Scan for the cell matching the given text and deliver its [X, Y] coordinate at center. 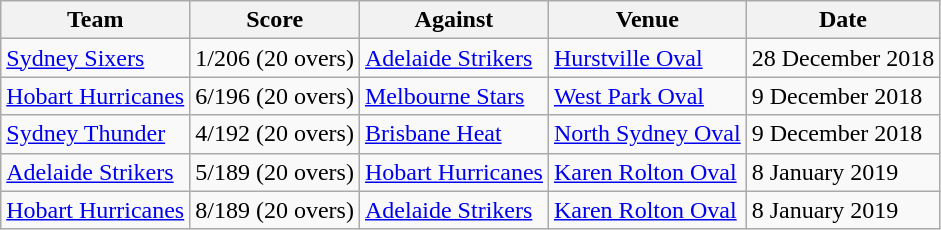
Date [843, 20]
Melbourne Stars [454, 96]
28 December 2018 [843, 58]
6/196 (20 overs) [275, 96]
Score [275, 20]
Sydney Sixers [96, 58]
Brisbane Heat [454, 134]
1/206 (20 overs) [275, 58]
Hurstville Oval [647, 58]
4/192 (20 overs) [275, 134]
5/189 (20 overs) [275, 172]
Sydney Thunder [96, 134]
8/189 (20 overs) [275, 210]
North Sydney Oval [647, 134]
Against [454, 20]
West Park Oval [647, 96]
Team [96, 20]
Venue [647, 20]
